Return the (x, y) coordinate for the center point of the cell that contains the specified text.  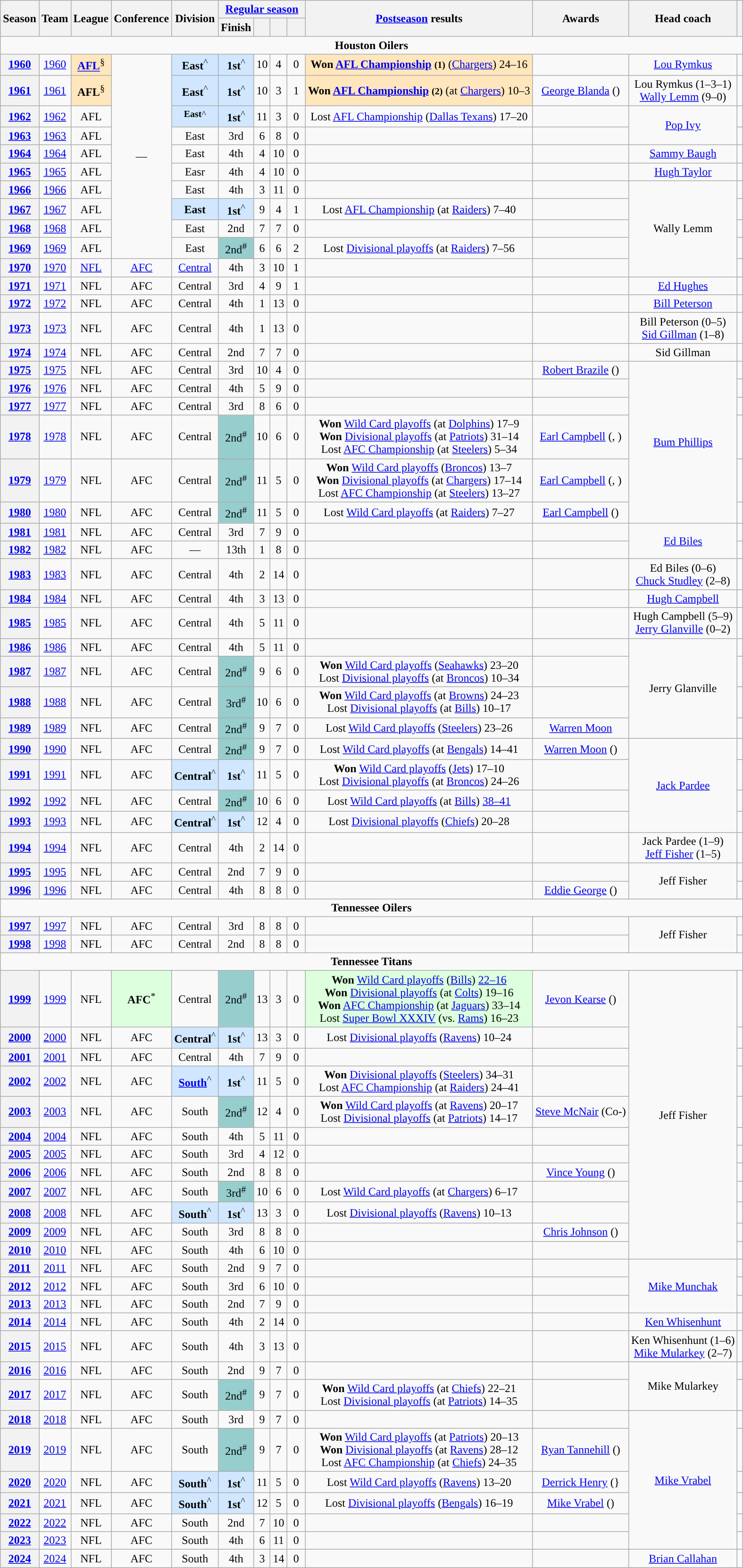
Tennessee Oilers (372, 908)
Chris Johnson () (580, 1232)
Eddie George () (580, 890)
Lost Wild Card playoffs (at Bills) 38–41 (419, 801)
Won Divisional playoffs (Steelers) 34–31 Lost AFC Championship (at Raiders) 24–41 (419, 1081)
Lost Wild Card playoffs (at Chargers) 6–17 (419, 1192)
Lost Divisional playoffs (at Raiders) 7–56 (419, 248)
Ed Biles (683, 541)
League (91, 18)
Lou Rymkus (683, 65)
Lost Divisional playoffs (Bengals) 16–19 (419, 1503)
Bum Phillips (683, 442)
Won AFL Championship (2) (at Chargers) 10–3 (419, 91)
Lost Divisional playoffs (Chiefs) 20–28 (419, 822)
Bill Peterson (683, 304)
Division (195, 18)
Derrick Henry (} (580, 1482)
Won Wild Card playoffs (Broncos) 13–7Won Divisional playoffs (at Chargers) 17–14Lost AFC Championship (at Steelers) 13–27 (419, 480)
Mike Munchak (683, 1286)
Mike Vrabel () (580, 1503)
Team (55, 18)
George Blanda () (580, 91)
Ryan Tannehill () (580, 1450)
Won Wild Card playoffs (Jets) 17–10Lost Divisional playoffs (at Broncos) 24–26 (419, 775)
Hugh Campbell (5–9) Jerry Glanville (0–2) (683, 623)
Lost Divisional playoffs (Ravens) 10–24 (419, 1038)
Houston Oilers (372, 45)
Postseason results (419, 18)
Hugh Campbell (683, 599)
Lost AFL Championship (at Raiders) 7–40 (419, 209)
Tennessee Titans (372, 962)
Warren Moon (580, 728)
Conference (142, 18)
Won AFL Championship (1) (Chargers) 24–16 (419, 65)
Lost Wild Card playoffs (at Bengals) 14–41 (419, 749)
Won Wild Card playoffs (Seahawks) 23–20 Lost Divisional playoffs (at Broncos) 10–34 (419, 672)
AFC* (142, 999)
Easr (195, 172)
Lost AFL Championship (Dallas Texans) 17–20 (419, 117)
Mike Mularkey (683, 1386)
Lost Wild Card playoffs (Ravens) 13–20 (419, 1482)
Lou Rymkus (1–3–1)Wally Lemm (9–0) (683, 91)
Won Wild Card playoffs (at Dolphins) 17–9Won Divisional playoffs (at Patriots) 31–14Lost AFC Championship (at Steelers) 5–34 (419, 437)
Won Wild Card playoffs (at Chiefs) 22–21Lost Divisional playoffs (at Patriots) 14–35 (419, 1395)
Mike Vrabel (683, 1480)
Season (20, 18)
Awards (580, 18)
Lost Divisional playoffs (Ravens) 10–13 (419, 1212)
13th (236, 550)
Vince Young () (580, 1172)
Jerry Glanville (683, 689)
Lost Wild Card playoffs (at Raiders) 7–27 (419, 512)
Ed Hughes (683, 286)
Sid Gillman (683, 352)
Wally Lemm (683, 228)
Pop Ivy (683, 125)
Bill Peterson (0–5) Sid Gillman (1–8) (683, 328)
Won Wild Card playoffs (at Patriots) 20–13Won Divisional playoffs (at Ravens) 28–12Lost AFC Championship (at Chiefs) 24–35 (419, 1450)
Sammy Baugh (683, 154)
Jevon Kearse () (580, 999)
Brian Callahan (683, 1559)
Warren Moon () (580, 749)
Ken Whisenhunt (683, 1322)
Earl Campbell () (580, 512)
Regular season (262, 9)
Head coach (683, 18)
Ed Biles (0–6) Chuck Studley (2–8) (683, 575)
Ken Whisenhunt (1–6) Mike Mularkey (2–7) (683, 1346)
Won Wild Card playoffs (at Ravens) 20–17Lost Divisional playoffs (at Patriots) 14–17 (419, 1112)
Jack Pardee (683, 786)
Jack Pardee (1–9) Jeff Fisher (1–5) (683, 847)
Won Wild Card playoffs (at Browns) 24–23Lost Divisional playoffs (at Bills) 10–17 (419, 702)
Lost Wild Card playoffs (Steelers) 23–26 (419, 728)
Steve McNair (Co-) (580, 1112)
Finish (236, 27)
Hugh Taylor (683, 172)
Robert Brazile () (580, 370)
